Scan for the cell matching the given text and deliver its (x, y) coordinate at center. 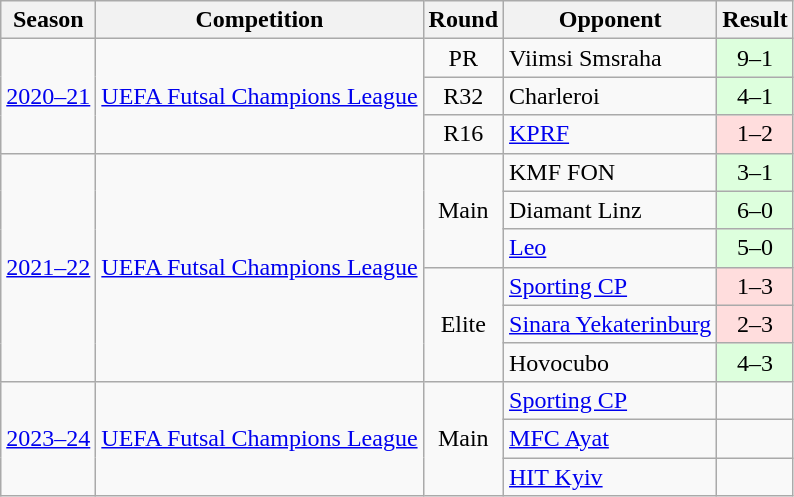
Hovocubo (610, 362)
KPRF (610, 134)
1–3 (755, 286)
R32 (463, 96)
Round (463, 20)
Diamant Linz (610, 210)
Leo (610, 248)
R16 (463, 134)
2023–24 (48, 438)
Elite (463, 324)
HIT Kyiv (610, 477)
Result (755, 20)
9–1 (755, 58)
Sinara Yekaterinburg (610, 324)
2021–22 (48, 267)
1–2 (755, 134)
PR (463, 58)
4–1 (755, 96)
Charleroi (610, 96)
5–0 (755, 248)
Competition (260, 20)
6–0 (755, 210)
Opponent (610, 20)
Season (48, 20)
Viimsi Smsraha (610, 58)
2–3 (755, 324)
4–3 (755, 362)
3–1 (755, 172)
MFC Ayat (610, 438)
2020–21 (48, 96)
KMF FON (610, 172)
